Provide the (x, y) coordinate of the cell's center where the given text is located.  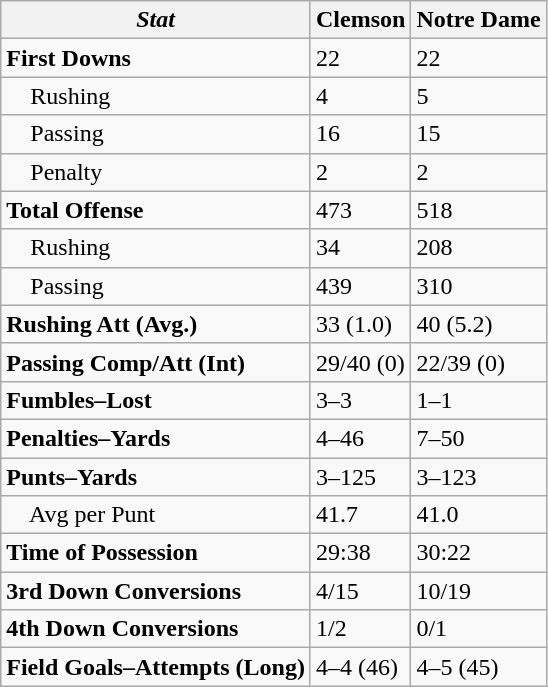
Passing Comp/Att (Int) (156, 362)
1/2 (360, 629)
4–4 (46) (360, 667)
Rushing Att (Avg.) (156, 324)
15 (478, 134)
First Downs (156, 58)
Total Offense (156, 210)
Fumbles–Lost (156, 400)
439 (360, 286)
Punts–Yards (156, 477)
1–1 (478, 400)
4–46 (360, 438)
4 (360, 96)
Avg per Punt (156, 515)
Penalty (156, 172)
0/1 (478, 629)
29/40 (0) (360, 362)
3rd Down Conversions (156, 591)
5 (478, 96)
33 (1.0) (360, 324)
208 (478, 248)
22/39 (0) (478, 362)
Notre Dame (478, 20)
Stat (156, 20)
40 (5.2) (478, 324)
30:22 (478, 553)
Field Goals–Attempts (Long) (156, 667)
4–5 (45) (478, 667)
34 (360, 248)
518 (478, 210)
3–125 (360, 477)
41.7 (360, 515)
29:38 (360, 553)
310 (478, 286)
3–123 (478, 477)
3–3 (360, 400)
Time of Possession (156, 553)
Penalties–Yards (156, 438)
4th Down Conversions (156, 629)
4/15 (360, 591)
Clemson (360, 20)
16 (360, 134)
41.0 (478, 515)
473 (360, 210)
7–50 (478, 438)
10/19 (478, 591)
